For the text-containing cell, return its midpoint in [x, y] coordinate format. 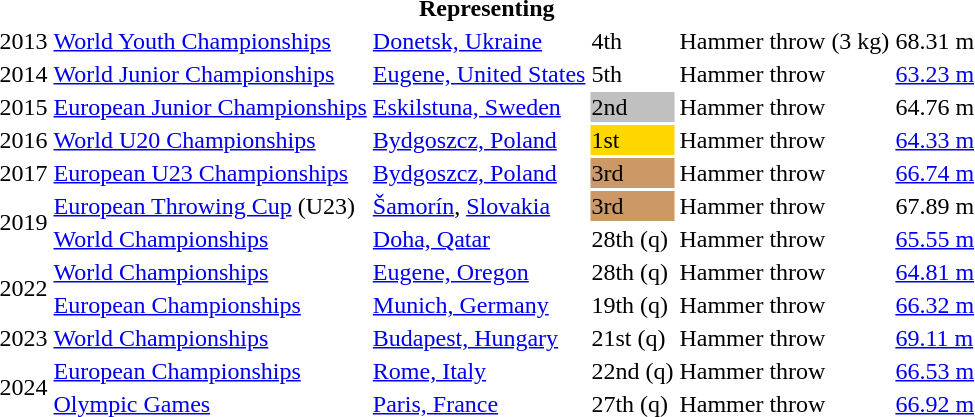
4th [632, 41]
European Throwing Cup (U23) [210, 206]
2nd [632, 107]
Doha, Qatar [479, 239]
European Junior Championships [210, 107]
5th [632, 74]
Rome, Italy [479, 371]
World Youth Championships [210, 41]
World Junior Championships [210, 74]
22nd (q) [632, 371]
Šamorín, Slovakia [479, 206]
Hammer throw (3 kg) [784, 41]
19th (q) [632, 305]
1st [632, 140]
European U23 Championships [210, 173]
Munich, Germany [479, 305]
Donetsk, Ukraine [479, 41]
21st (q) [632, 338]
Eskilstuna, Sweden [479, 107]
Eugene, United States [479, 74]
Eugene, Oregon [479, 272]
World U20 Championships [210, 140]
Budapest, Hungary [479, 338]
